Detect which cell encompasses the target text, then output its [X, Y] center coordinate. 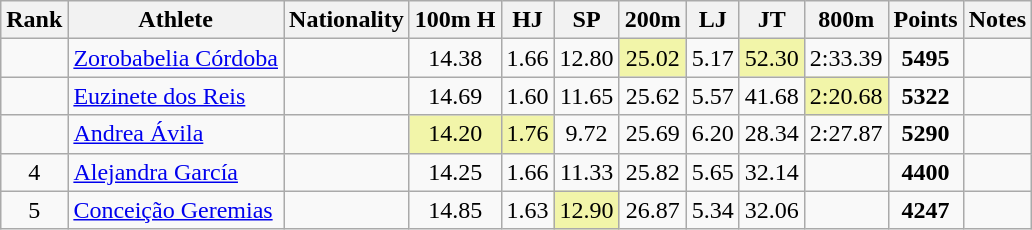
Notes [997, 20]
25.62 [652, 96]
14.25 [455, 172]
52.30 [772, 58]
26.87 [652, 210]
5.34 [712, 210]
2:20.68 [846, 96]
2:27.87 [846, 134]
200m [652, 20]
Euzinete dos Reis [176, 96]
Conceição Geremias [176, 210]
1.63 [528, 210]
9.72 [586, 134]
1.60 [528, 96]
25.02 [652, 58]
Andrea Ávila [176, 134]
5495 [926, 58]
41.68 [772, 96]
Nationality [347, 20]
32.06 [772, 210]
5.57 [712, 96]
14.85 [455, 210]
4400 [926, 172]
Alejandra García [176, 172]
6.20 [712, 134]
14.38 [455, 58]
5.65 [712, 172]
JT [772, 20]
SP [586, 20]
100m H [455, 20]
Zorobabelia Córdoba [176, 58]
1.76 [528, 134]
14.20 [455, 134]
25.69 [652, 134]
HJ [528, 20]
4 [34, 172]
5290 [926, 134]
28.34 [772, 134]
Rank [34, 20]
12.90 [586, 210]
4247 [926, 210]
11.65 [586, 96]
25.82 [652, 172]
5.17 [712, 58]
14.69 [455, 96]
Points [926, 20]
800m [846, 20]
LJ [712, 20]
12.80 [586, 58]
5322 [926, 96]
32.14 [772, 172]
11.33 [586, 172]
2:33.39 [846, 58]
Athlete [176, 20]
5 [34, 210]
